Extract the (X, Y) coordinate from the center of the cell holding the provided text.  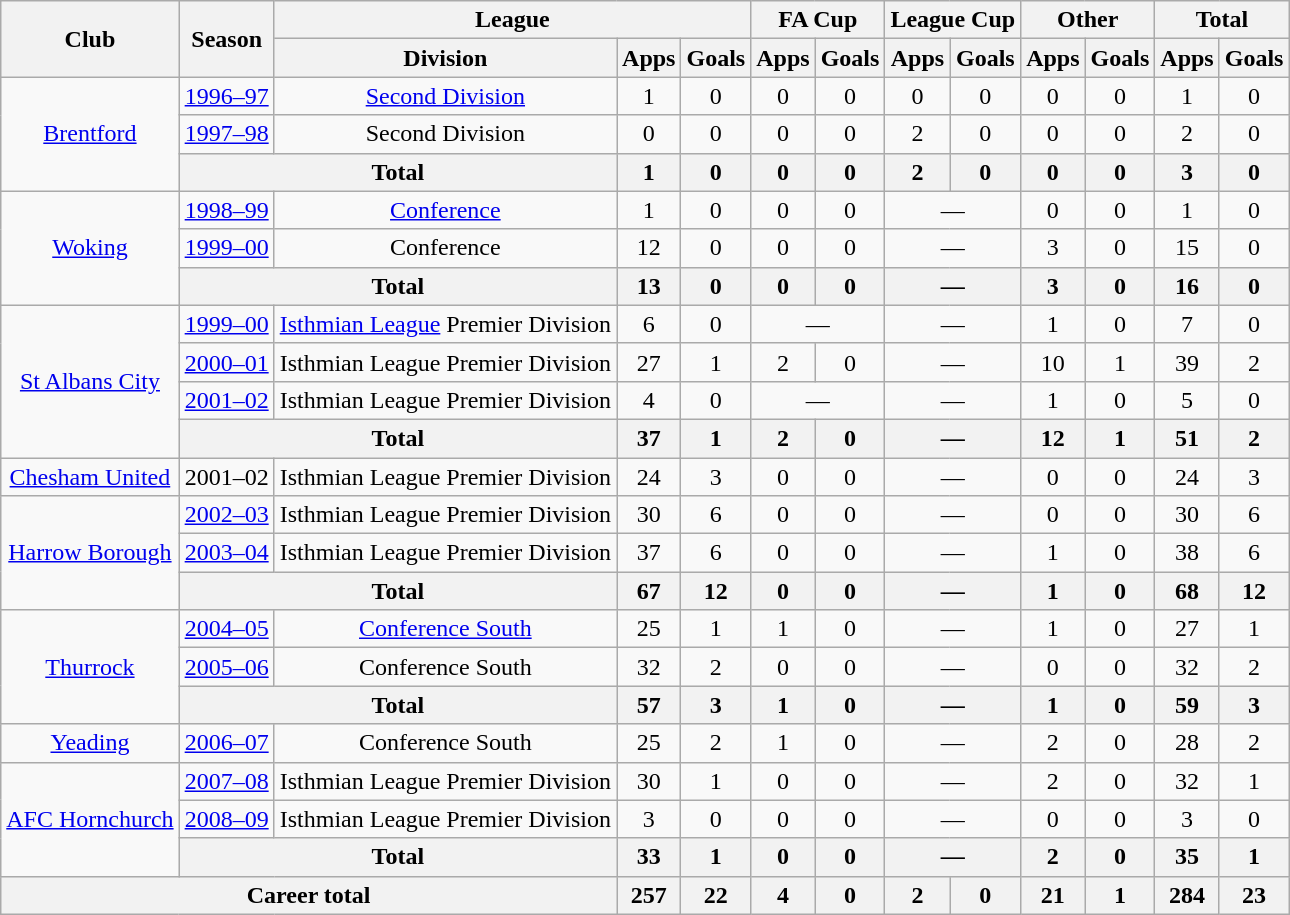
1998–99 (226, 210)
67 (649, 591)
7 (1187, 324)
AFC Hornchurch (90, 819)
League Cup (953, 20)
21 (1053, 895)
2007–08 (226, 781)
2000–01 (226, 362)
38 (1187, 553)
257 (649, 895)
15 (1187, 248)
22 (716, 895)
2002–03 (226, 515)
Division (445, 58)
St Albans City (90, 381)
Brentford (90, 134)
Woking (90, 248)
68 (1187, 591)
1997–98 (226, 134)
28 (1187, 743)
2003–04 (226, 553)
League (512, 20)
1996–97 (226, 96)
284 (1187, 895)
23 (1254, 895)
Harrow Borough (90, 553)
2006–07 (226, 743)
FA Cup (818, 20)
Other (1088, 20)
51 (1187, 438)
Career total (309, 895)
57 (649, 705)
35 (1187, 857)
39 (1187, 362)
5 (1187, 400)
10 (1053, 362)
Yeading (90, 743)
16 (1187, 286)
2005–06 (226, 667)
2004–05 (226, 629)
13 (649, 286)
Club (90, 39)
Chesham United (90, 477)
Season (226, 39)
2008–09 (226, 819)
33 (649, 857)
Thurrock (90, 667)
59 (1187, 705)
